From the cell containing the given text, extract its center point as (x, y) coordinate. 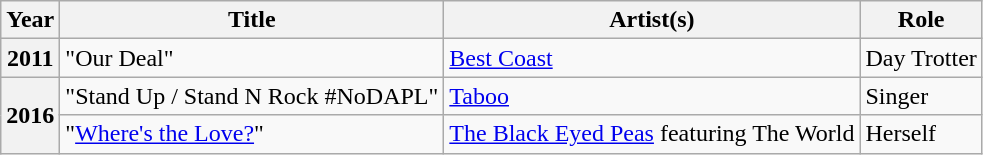
Taboo (652, 96)
2016 (30, 115)
Day Trotter (921, 58)
Singer (921, 96)
"Our Deal" (252, 58)
Role (921, 20)
Title (252, 20)
"Stand Up / Stand N Rock #NoDAPL" (252, 96)
Herself (921, 134)
Year (30, 20)
"Where's the Love?" (252, 134)
Artist(s) (652, 20)
2011 (30, 58)
The Black Eyed Peas featuring The World (652, 134)
Best Coast (652, 58)
